Output the (X, Y) coordinate of the center of the cell containing the given text.  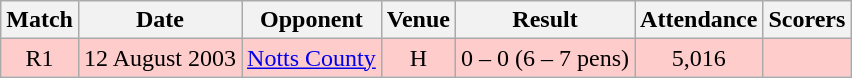
Venue (418, 20)
Result (546, 20)
H (418, 58)
Notts County (312, 58)
Opponent (312, 20)
Date (160, 20)
Attendance (699, 20)
Scorers (807, 20)
R1 (40, 58)
5,016 (699, 58)
Match (40, 20)
12 August 2003 (160, 58)
0 – 0 (6 – 7 pens) (546, 58)
